Capture the cell that displays the provided text and extract its (x, y) central coordinate. 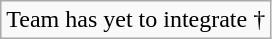
Team has yet to integrate † (136, 20)
